For the text-containing cell, return its midpoint in (x, y) coordinate format. 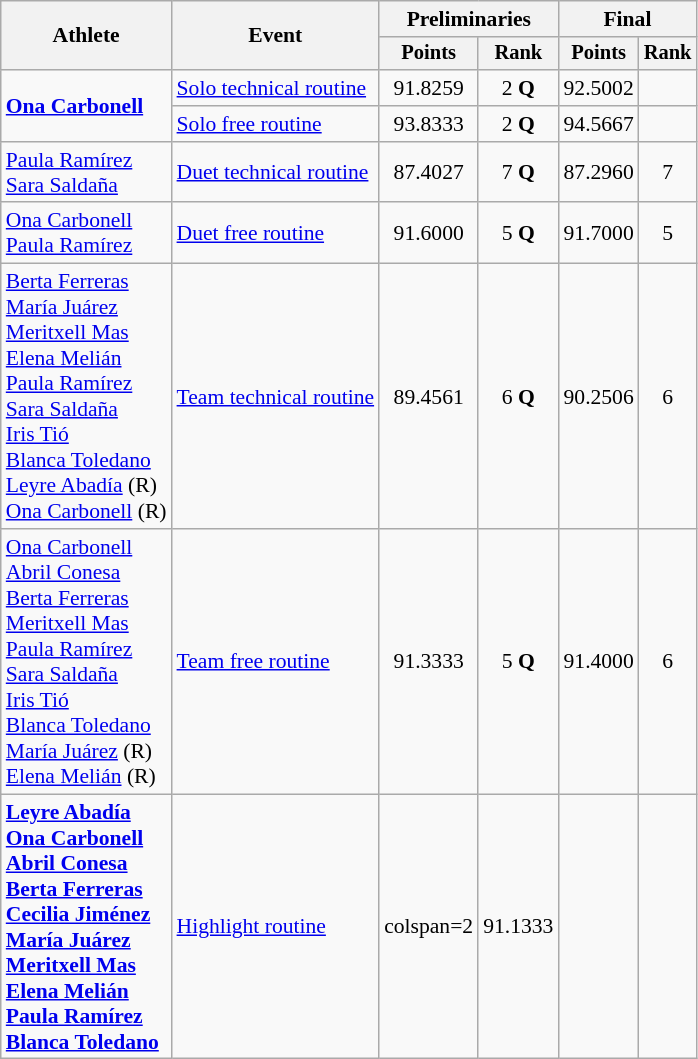
Solo free routine (276, 124)
89.4561 (428, 396)
87.4027 (428, 172)
7 Q (518, 172)
Team free routine (276, 662)
92.5002 (598, 88)
Duet free routine (276, 234)
93.8333 (428, 124)
7 (668, 172)
5 (668, 234)
91.4000 (598, 662)
94.5667 (598, 124)
Leyre AbadíaOna CarbonellAbril ConesaBerta FerrerasCecilia JiménezMaría JuárezMeritxell MasElena MeliánPaula RamírezBlanca Toledano (86, 926)
Athlete (86, 36)
91.1333 (518, 926)
Event (276, 36)
90.2506 (598, 396)
Duet technical routine (276, 172)
91.8259 (428, 88)
91.7000 (598, 234)
Ona Carbonell (86, 106)
6 Q (518, 396)
87.2960 (598, 172)
Ona CarbonellPaula Ramírez (86, 234)
Preliminaries (468, 19)
Ona CarbonellAbril ConesaBerta FerrerasMeritxell MasPaula RamírezSara SaldañaIris TióBlanca ToledanoMaría Juárez (R)Elena Melián (R) (86, 662)
Final (627, 19)
Paula RamírezSara Saldaña (86, 172)
91.3333 (428, 662)
91.6000 (428, 234)
Solo technical routine (276, 88)
Highlight routine (276, 926)
colspan=2 (428, 926)
Team technical routine (276, 396)
Berta FerrerasMaría JuárezMeritxell MasElena MeliánPaula RamírezSara SaldañaIris TióBlanca ToledanoLeyre Abadía (R)Ona Carbonell (R) (86, 396)
